Search for the cell housing the specified text and yield its [x, y] center coordinate. 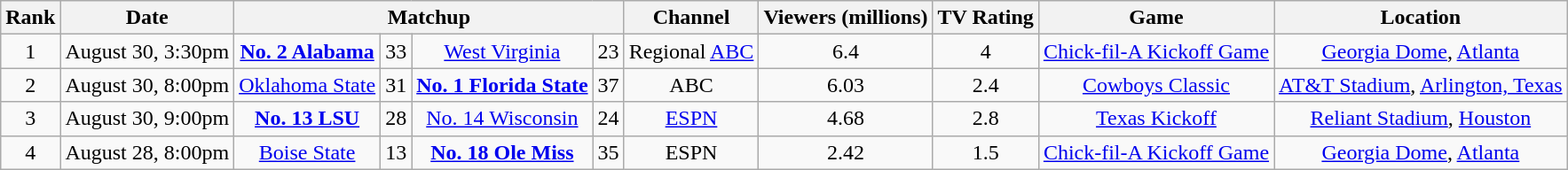
Oklahoma State [307, 85]
31 [396, 85]
37 [609, 85]
Regional ABC [691, 51]
AT&T Stadium, Arlington, Texas [1422, 85]
August 30, 8:00pm [147, 85]
24 [609, 119]
No. 18 Ole Miss [502, 152]
33 [396, 51]
6.4 [846, 51]
No. 13 LSU [307, 119]
Game [1155, 18]
August 28, 8:00pm [147, 152]
Matchup [429, 18]
35 [609, 152]
TV Rating [985, 18]
Boise State [307, 152]
1 [30, 51]
No. 2 Alabama [307, 51]
6.03 [846, 85]
1.5 [985, 152]
ABC [691, 85]
Viewers (millions) [846, 18]
Rank [30, 18]
August 30, 9:00pm [147, 119]
No. 1 Florida State [502, 85]
August 30, 3:30pm [147, 51]
Texas Kickoff [1155, 119]
Location [1422, 18]
2.42 [846, 152]
2 [30, 85]
Channel [691, 18]
3 [30, 119]
Cowboys Classic [1155, 85]
23 [609, 51]
Date [147, 18]
Reliant Stadium, Houston [1422, 119]
2.4 [985, 85]
4.68 [846, 119]
28 [396, 119]
13 [396, 152]
No. 14 Wisconsin [502, 119]
2.8 [985, 119]
West Virginia [502, 51]
